Determine the [x, y] coordinate at the center of the cell enclosing the given text.  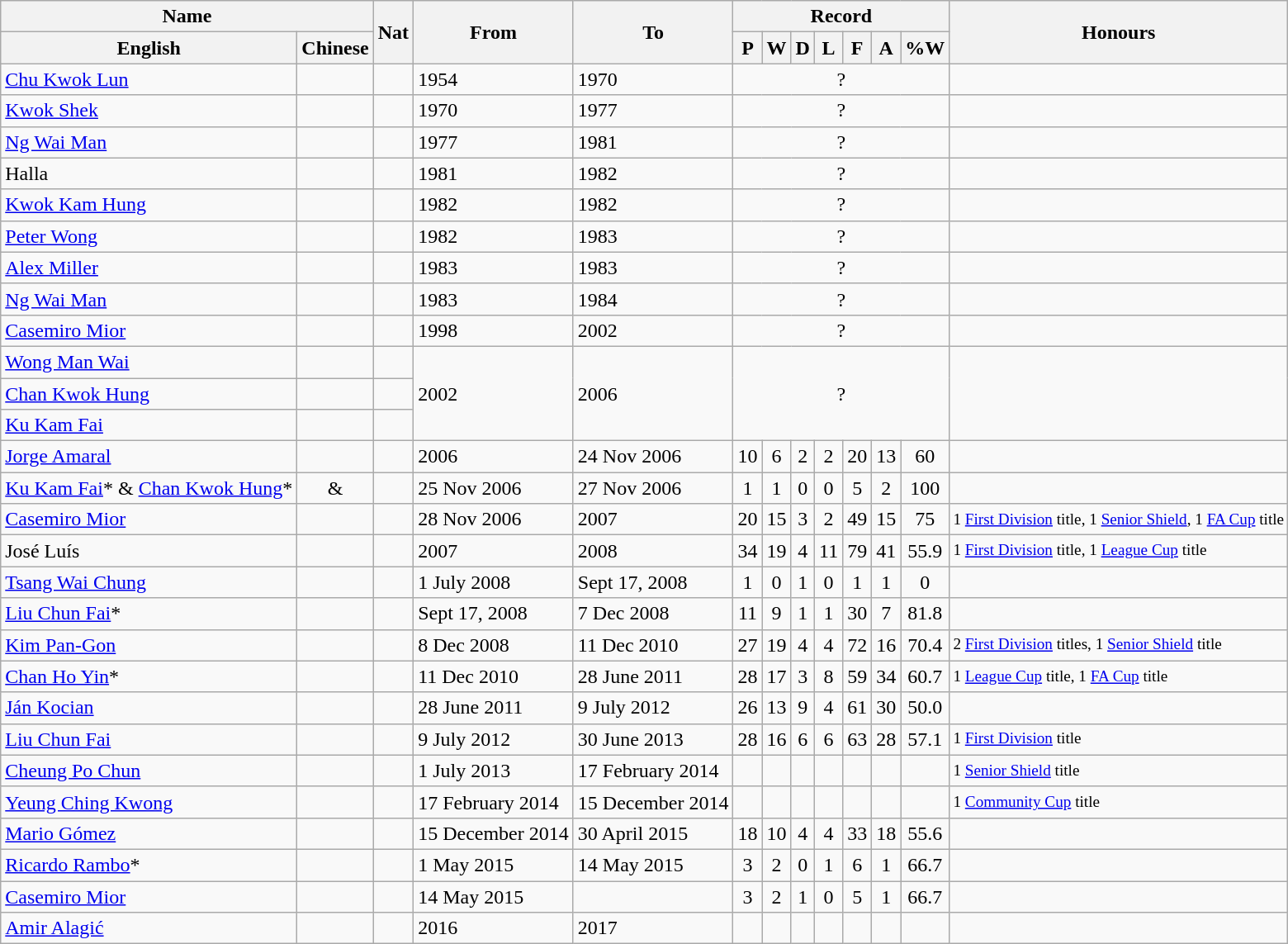
55.9 [925, 551]
60.7 [925, 676]
33 [857, 833]
Wong Man Wai [149, 362]
2016 [494, 928]
8 Dec 2008 [494, 645]
Amir Alagić [149, 928]
L [828, 48]
& [335, 488]
Ricardo Rambo* [149, 865]
24 Nov 2006 [653, 457]
1 First Division title, 1 League Cup title [1119, 551]
From [494, 32]
7 Dec 2008 [653, 614]
27 [748, 645]
Ku Kam Fai [149, 425]
1984 [653, 299]
D [803, 48]
Kwok Shek [149, 111]
30 April 2015 [653, 833]
7 [887, 614]
2 First Division titles, 1 Senior Shield title [1119, 645]
59 [857, 676]
Kwok Kam Hung [149, 205]
57.1 [925, 739]
79 [857, 551]
1 First Division title, 1 Senior Shield, 1 FA Cup title [1119, 519]
1 July 2013 [494, 771]
F [857, 48]
Chan Kwok Hung [149, 394]
A [887, 48]
Yeung Ching Kwong [149, 802]
100 [925, 488]
60 [925, 457]
Kim Pan-Gon [149, 645]
27 Nov 2006 [653, 488]
55.6 [925, 833]
28 Nov 2006 [494, 519]
41 [887, 551]
63 [857, 739]
Liu Chun Fai* [149, 614]
81.8 [925, 614]
1 First Division title [1119, 739]
70.4 [925, 645]
%W [925, 48]
1954 [494, 79]
2008 [653, 551]
José Luís [149, 551]
1 May 2015 [494, 865]
1 League Cup title, 1 FA Cup title [1119, 676]
61 [857, 708]
Record [841, 17]
Chinese [335, 48]
Tsang Wai Chung [149, 582]
Name [187, 17]
8 [828, 676]
26 [748, 708]
1 Community Cup title [1119, 802]
50.0 [925, 708]
25 Nov 2006 [494, 488]
30 June 2013 [653, 739]
17 [776, 676]
Halla [149, 173]
Cheung Po Chun [149, 771]
English [149, 48]
Chu Kwok Lun [149, 79]
Nat [393, 32]
Chan Ho Yin* [149, 676]
1 July 2008 [494, 582]
Honours [1119, 32]
Mario Gómez [149, 833]
49 [857, 519]
W [776, 48]
2017 [653, 928]
P [748, 48]
To [653, 32]
Peter Wong [149, 236]
Ku Kam Fai* & Chan Kwok Hung* [149, 488]
1998 [494, 330]
72 [857, 645]
75 [925, 519]
Jorge Amaral [149, 457]
1 Senior Shield title [1119, 771]
Alex Miller [149, 268]
Ján Kocian [149, 708]
Liu Chun Fai [149, 739]
